Return [X, Y] of the center of cell containing provided text 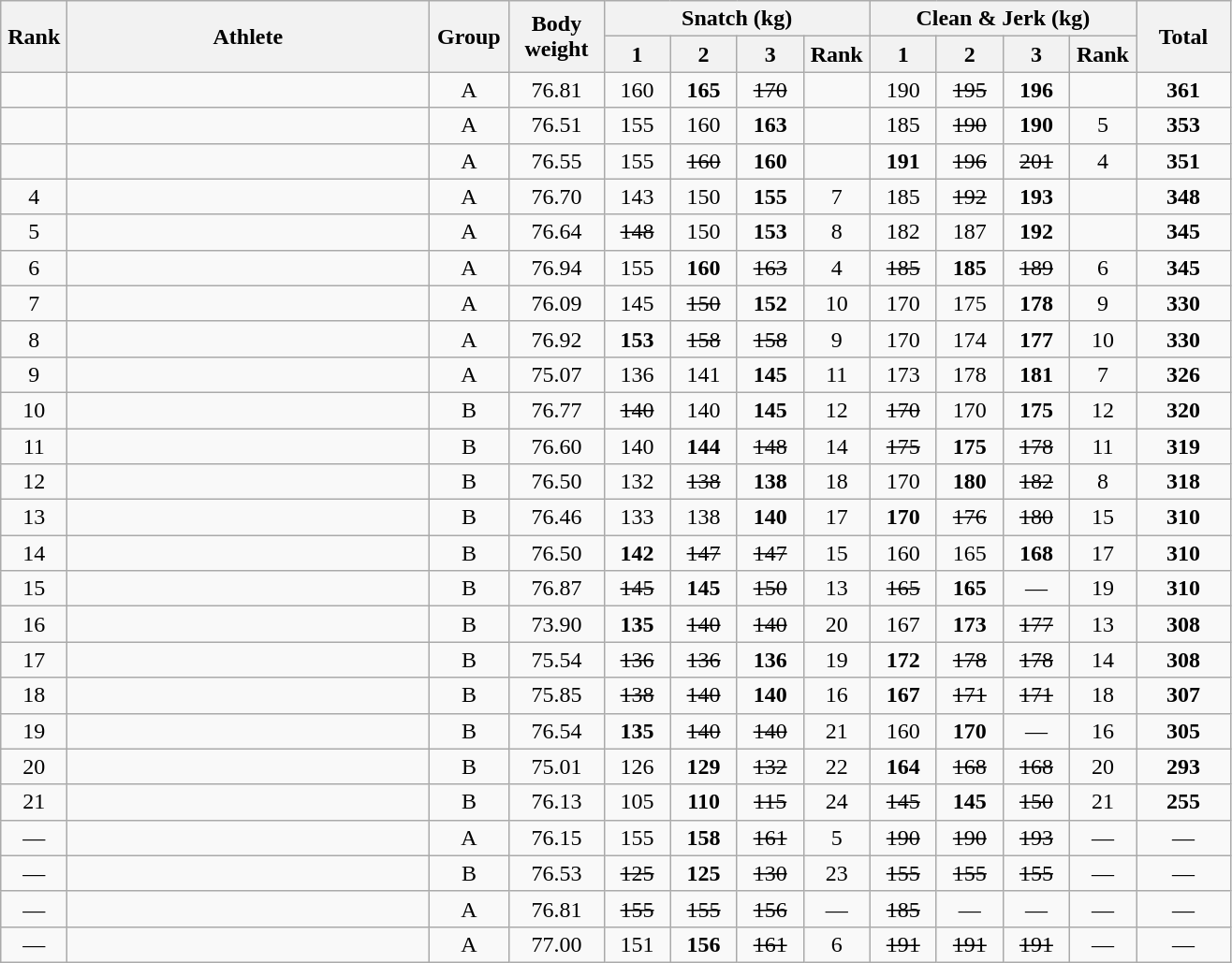
130 [770, 873]
75.01 [556, 766]
293 [1183, 766]
Group [469, 36]
75.54 [556, 660]
176 [970, 518]
152 [770, 303]
76.09 [556, 303]
305 [1183, 731]
76.13 [556, 802]
73.90 [556, 624]
Clean & Jerk (kg) [1003, 19]
Athlete [248, 36]
326 [1183, 374]
22 [837, 766]
351 [1183, 161]
Body weight [556, 36]
361 [1183, 90]
76.64 [556, 232]
320 [1183, 410]
76.70 [556, 197]
143 [637, 197]
76.54 [556, 731]
75.07 [556, 374]
76.92 [556, 339]
195 [970, 90]
24 [837, 802]
76.60 [556, 446]
189 [1035, 268]
141 [704, 374]
142 [637, 553]
201 [1035, 161]
181 [1035, 374]
76.53 [556, 873]
23 [837, 873]
319 [1183, 446]
255 [1183, 802]
187 [970, 232]
77.00 [556, 944]
164 [902, 766]
76.77 [556, 410]
76.15 [556, 838]
76.87 [556, 589]
307 [1183, 695]
76.46 [556, 518]
Total [1183, 36]
126 [637, 766]
Snatch (kg) [737, 19]
76.51 [556, 125]
174 [970, 339]
144 [704, 446]
151 [637, 944]
129 [704, 766]
110 [704, 802]
318 [1183, 482]
172 [902, 660]
76.55 [556, 161]
75.85 [556, 695]
115 [770, 802]
105 [637, 802]
348 [1183, 197]
353 [1183, 125]
76.94 [556, 268]
133 [637, 518]
